Return (x, y) of the center of cell containing provided text 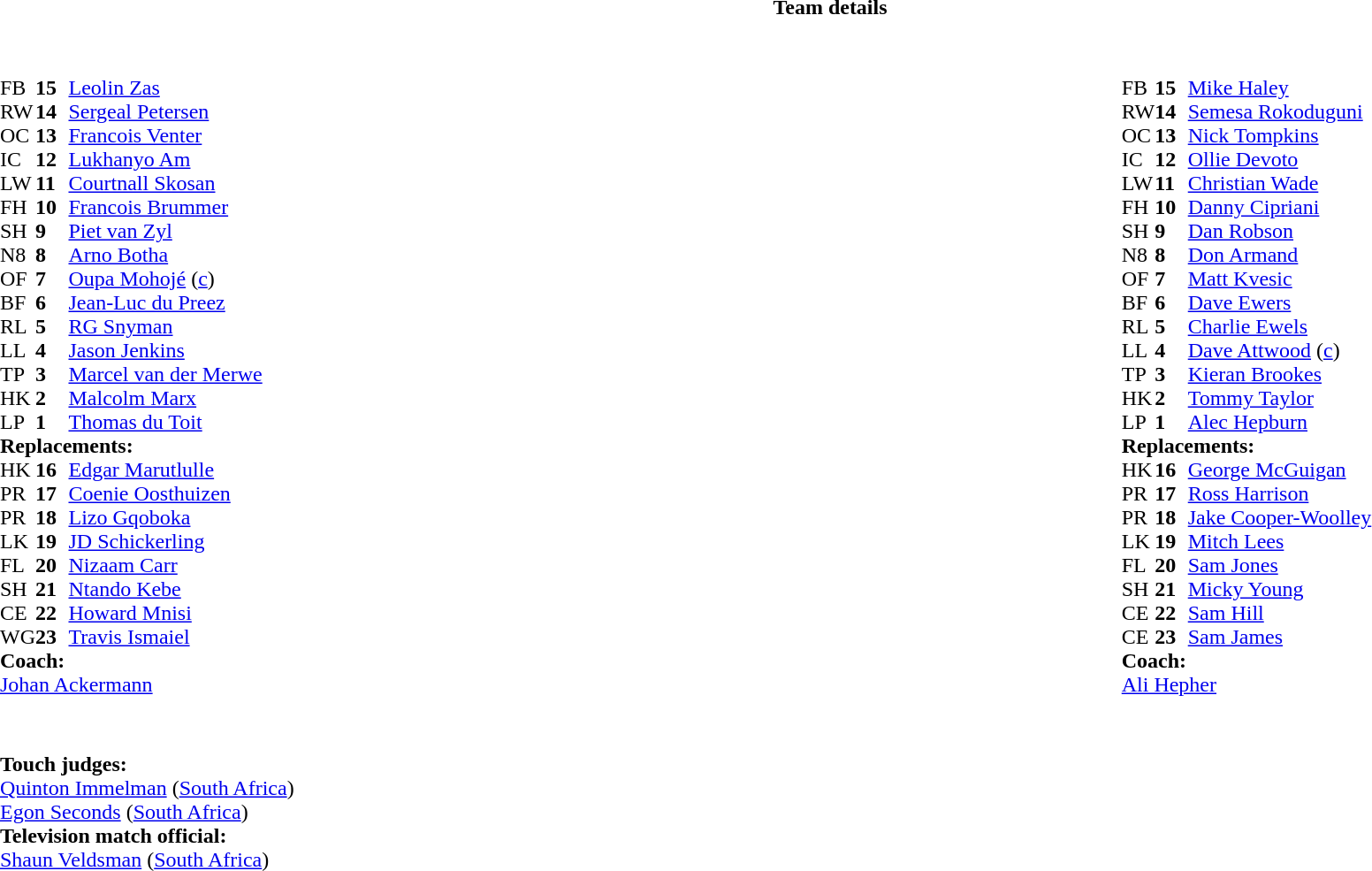
Coenie Oosthuizen (164, 493)
Micky Young (1280, 589)
George McGuigan (1280, 470)
Dave Ewers (1280, 302)
Jason Jenkins (164, 350)
Don Armand (1280, 255)
Mike Haley (1280, 88)
Dave Attwood (c) (1280, 350)
Marcel van der Merwe (164, 375)
RG Snyman (164, 327)
Arno Botha (164, 255)
Courtnall Skosan (164, 184)
JD Schickerling (164, 541)
Nick Tompkins (1280, 136)
Lizo Gqoboka (164, 518)
Lukhanyo Am (164, 159)
Nizaam Carr (164, 566)
Howard Mnisi (164, 614)
Charlie Ewels (1280, 327)
Thomas du Toit (164, 423)
Ntando Kebe (164, 589)
Semesa Rokoduguni (1280, 111)
Ross Harrison (1280, 493)
WG (18, 637)
Edgar Marutlulle (164, 470)
Leolin Zas (164, 88)
Kieran Brookes (1280, 375)
Jake Cooper-Woolley (1280, 518)
Piet van Zyl (164, 232)
Alec Hepburn (1280, 423)
Jean-Luc du Preez (164, 302)
Oupa Mohojé (c) (164, 279)
Ollie Devoto (1280, 159)
Sam Hill (1280, 614)
Travis Ismaiel (164, 637)
Francois Brummer (164, 207)
Mitch Lees (1280, 541)
Sergeal Petersen (164, 111)
Malcolm Marx (164, 398)
Danny Cipriani (1280, 207)
Christian Wade (1280, 184)
Johan Ackermann (131, 684)
Ali Hepher (1246, 684)
Dan Robson (1280, 232)
Tommy Taylor (1280, 398)
Sam James (1280, 637)
Sam Jones (1280, 566)
Matt Kvesic (1280, 279)
Francois Venter (164, 136)
